Return the [x, y] coordinate for the center point of the cell that contains the specified text.  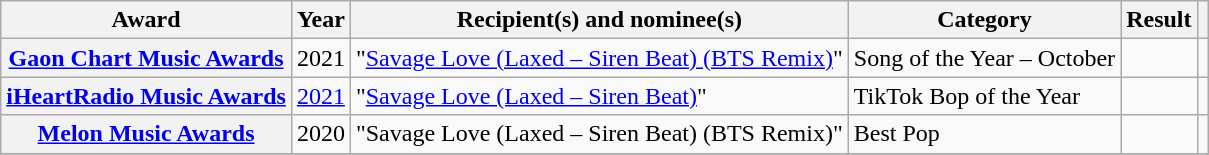
Best Pop [984, 134]
Gaon Chart Music Awards [146, 58]
Song of the Year – October [984, 58]
iHeartRadio Music Awards [146, 96]
Category [984, 20]
Result [1159, 20]
Melon Music Awards [146, 134]
TikTok Bop of the Year [984, 96]
Recipient(s) and nominee(s) [599, 20]
2020 [320, 134]
"Savage Love (Laxed – Siren Beat)" [599, 96]
Year [320, 20]
Award [146, 20]
